Return the [X, Y] coordinate for the center point of the cell that contains the specified text.  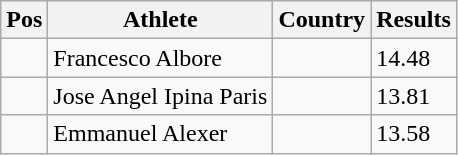
Francesco Albore [160, 58]
Emmanuel Alexer [160, 134]
Athlete [160, 20]
Country [322, 20]
Pos [24, 20]
Jose Angel Ipina Paris [160, 96]
14.48 [414, 58]
Results [414, 20]
13.81 [414, 96]
13.58 [414, 134]
